Determine the (x, y) coordinate at the center of the cell enclosing the given text.  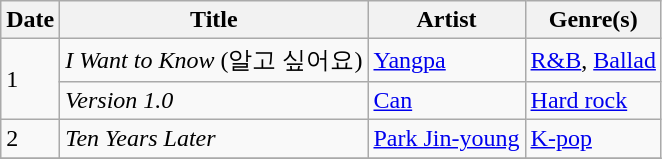
Artist (446, 20)
I Want to Know (알고 싶어요) (214, 60)
1 (30, 80)
Genre(s) (593, 20)
Date (30, 20)
Hard rock (593, 100)
K-pop (593, 138)
R&B, Ballad (593, 60)
Can (446, 100)
Ten Years Later (214, 138)
2 (30, 138)
Title (214, 20)
Park Jin-young (446, 138)
Version 1.0 (214, 100)
Yangpa (446, 60)
